Return [X, Y] of the center of cell containing provided text 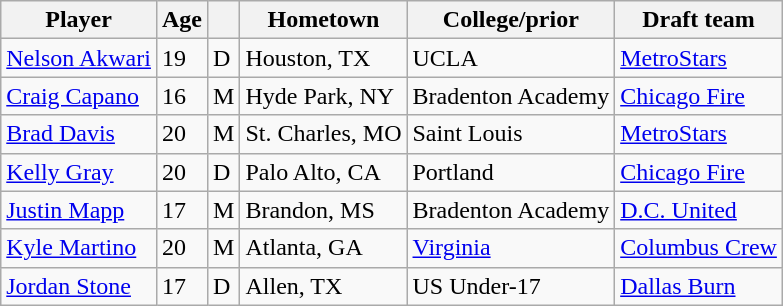
Columbus Crew [699, 248]
Kelly Gray [79, 172]
Draft team [699, 20]
Nelson Akwari [79, 58]
US Under-17 [511, 286]
16 [182, 96]
Atlanta, GA [324, 248]
19 [182, 58]
Dallas Burn [699, 286]
Virginia [511, 248]
UCLA [511, 58]
Hyde Park, NY [324, 96]
Age [182, 20]
Brad Davis [79, 134]
Craig Capano [79, 96]
Portland [511, 172]
Hometown [324, 20]
Kyle Martino [79, 248]
Palo Alto, CA [324, 172]
College/prior [511, 20]
Jordan Stone [79, 286]
Allen, TX [324, 286]
Player [79, 20]
St. Charles, MO [324, 134]
Justin Mapp [79, 210]
Saint Louis [511, 134]
Brandon, MS [324, 210]
Houston, TX [324, 58]
D.C. United [699, 210]
